Return [x, y] of the center of cell containing provided text 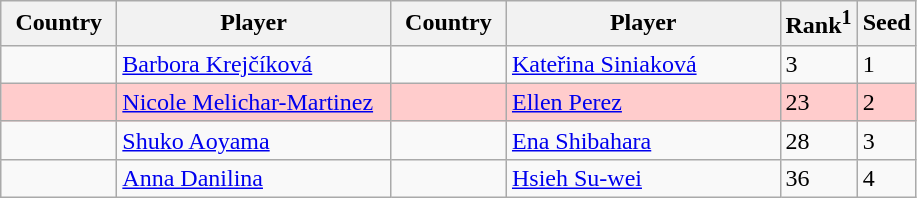
Hsieh Su-wei [643, 178]
1 [886, 64]
Shuko Aoyama [254, 140]
Anna Danilina [254, 178]
28 [818, 140]
Ellen Perez [643, 102]
Nicole Melichar-Martinez [254, 102]
Rank1 [818, 24]
Seed [886, 24]
23 [818, 102]
2 [886, 102]
4 [886, 178]
Barbora Krejčíková [254, 64]
36 [818, 178]
Kateřina Siniaková [643, 64]
Ena Shibahara [643, 140]
